From the cell containing the given text, extract its center point as [x, y] coordinate. 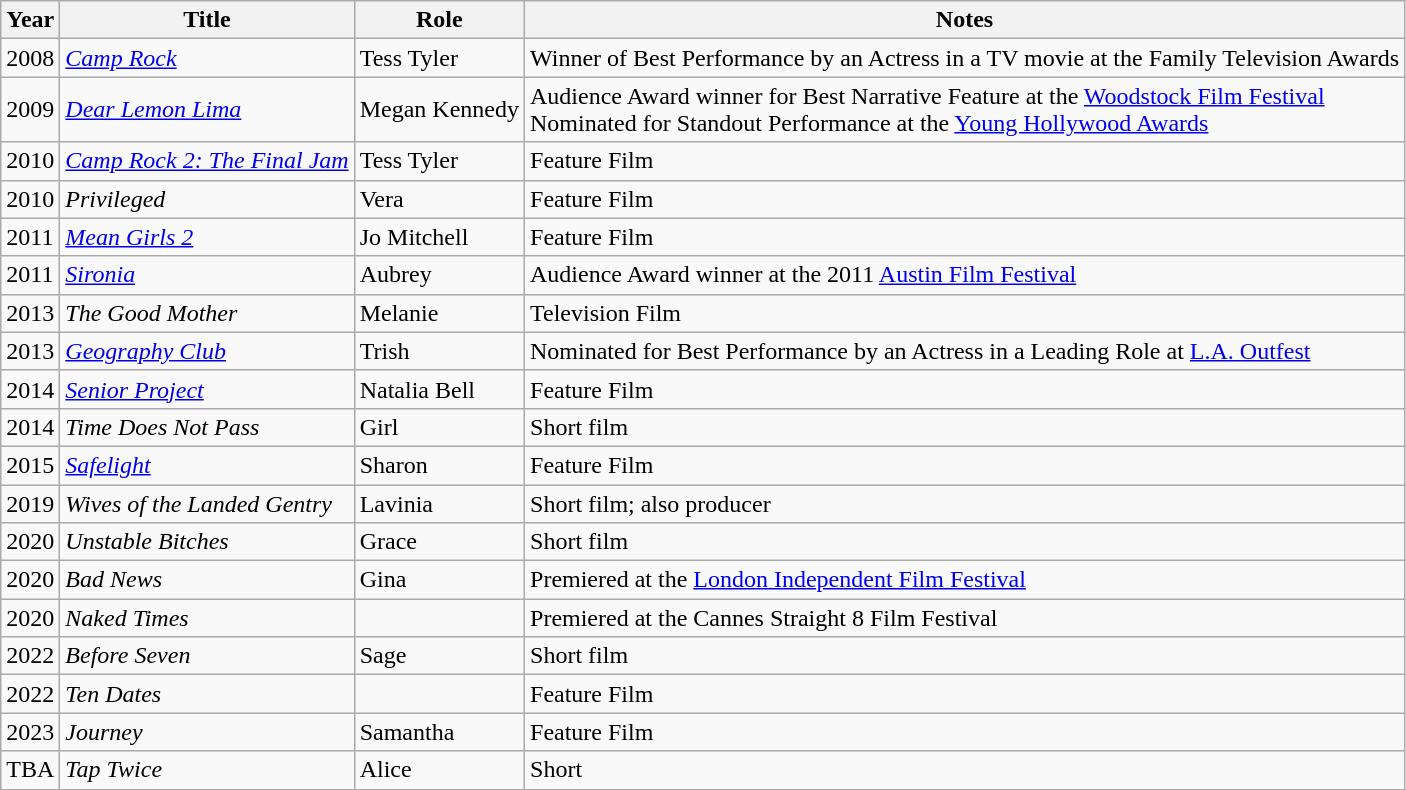
Unstable Bitches [207, 542]
Jo Mitchell [439, 237]
Lavinia [439, 503]
Premiered at the London Independent Film Festival [965, 580]
Camp Rock 2: The Final Jam [207, 161]
Time Does Not Pass [207, 427]
Tap Twice [207, 770]
2023 [30, 732]
Samantha [439, 732]
Senior Project [207, 389]
Natalia Bell [439, 389]
Trish [439, 351]
Winner of Best Performance by an Actress in a TV movie at the Family Television Awards [965, 58]
Aubrey [439, 275]
Sharon [439, 465]
Megan Kennedy [439, 110]
Notes [965, 20]
Ten Dates [207, 694]
Dear Lemon Lima [207, 110]
Audience Award winner for Best Narrative Feature at the Woodstock Film FestivalNominated for Standout Performance at the Young Hollywood Awards [965, 110]
TBA [30, 770]
Sironia [207, 275]
Alice [439, 770]
Safelight [207, 465]
Short [965, 770]
Privileged [207, 199]
2008 [30, 58]
Audience Award winner at the 2011 Austin Film Festival [965, 275]
Premiered at the Cannes Straight 8 Film Festival [965, 618]
Year [30, 20]
Naked Times [207, 618]
Girl [439, 427]
Camp Rock [207, 58]
2019 [30, 503]
Gina [439, 580]
Sage [439, 656]
Vera [439, 199]
Geography Club [207, 351]
Title [207, 20]
Melanie [439, 313]
Short film; also producer [965, 503]
Nominated for Best Performance by an Actress in a Leading Role at L.A. Outfest [965, 351]
Bad News [207, 580]
2009 [30, 110]
Journey [207, 732]
Role [439, 20]
Television Film [965, 313]
2015 [30, 465]
Grace [439, 542]
Wives of the Landed Gentry [207, 503]
The Good Mother [207, 313]
Before Seven [207, 656]
Mean Girls 2 [207, 237]
